Scan for the cell matching the given text and deliver its [X, Y] coordinate at center. 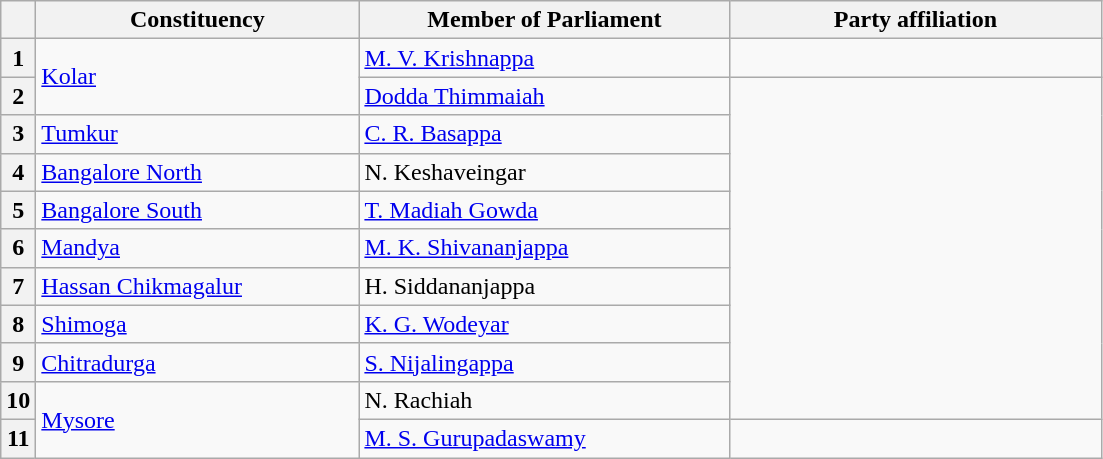
10 [18, 400]
Shimoga [198, 324]
5 [18, 210]
Member of Parliament [544, 20]
K. G. Wodeyar [544, 324]
Chitradurga [198, 362]
8 [18, 324]
C. R. Basappa [544, 134]
Constituency [198, 20]
N. Keshaveingar [544, 172]
H. Siddananjappa [544, 286]
1 [18, 58]
6 [18, 248]
T. Madiah Gowda [544, 210]
Bangalore North [198, 172]
Mandya [198, 248]
M. K. Shivananjappa [544, 248]
9 [18, 362]
11 [18, 438]
Tumkur [198, 134]
N. Rachiah [544, 400]
2 [18, 96]
3 [18, 134]
S. Nijalingappa [544, 362]
Bangalore South [198, 210]
Hassan Chikmagalur [198, 286]
Mysore [198, 419]
Dodda Thimmaiah [544, 96]
Party affiliation [916, 20]
4 [18, 172]
Kolar [198, 77]
M. S. Gurupadaswamy [544, 438]
M. V. Krishnappa [544, 58]
7 [18, 286]
